Provide the (X, Y) coordinate of the cell's center where the given text is located.  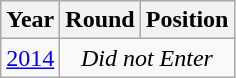
Year (30, 20)
Round (100, 20)
Position (187, 20)
2014 (30, 58)
Did not Enter (147, 58)
